Identify which cell holds the provided text, then report its [x, y] central coordinate. 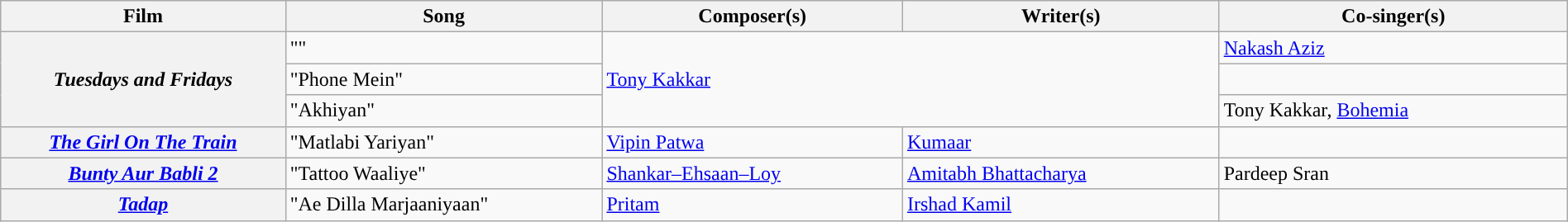
"Tattoo Waaliye" [443, 173]
"Phone Mein" [443, 79]
"Akhiyan" [443, 111]
The Girl On The Train [143, 142]
Tadap [143, 205]
"Ae Dilla Marjaaniyaan" [443, 205]
Vipin Patwa [753, 142]
Pardeep Sran [1393, 173]
"" [443, 48]
Song [443, 17]
Bunty Aur Babli 2 [143, 173]
Shankar–Ehsaan–Loy [753, 173]
Kumaar [1060, 142]
Composer(s) [753, 17]
Irshad Kamil [1060, 205]
Co-singer(s) [1393, 17]
Writer(s) [1060, 17]
Tony Kakkar [911, 79]
Amitabh Bhattacharya [1060, 173]
"Matlabi Yariyan" [443, 142]
Film [143, 17]
Nakash Aziz [1393, 48]
Tuesdays and Fridays [143, 79]
Tony Kakkar, Bohemia [1393, 111]
Pritam [753, 205]
